From the cell containing the given text, extract its center point as [x, y] coordinate. 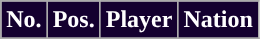
Pos. [74, 20]
No. [24, 20]
Player [139, 20]
Nation [218, 20]
